Determine the [X, Y] coordinate at the center of the cell enclosing the given text.  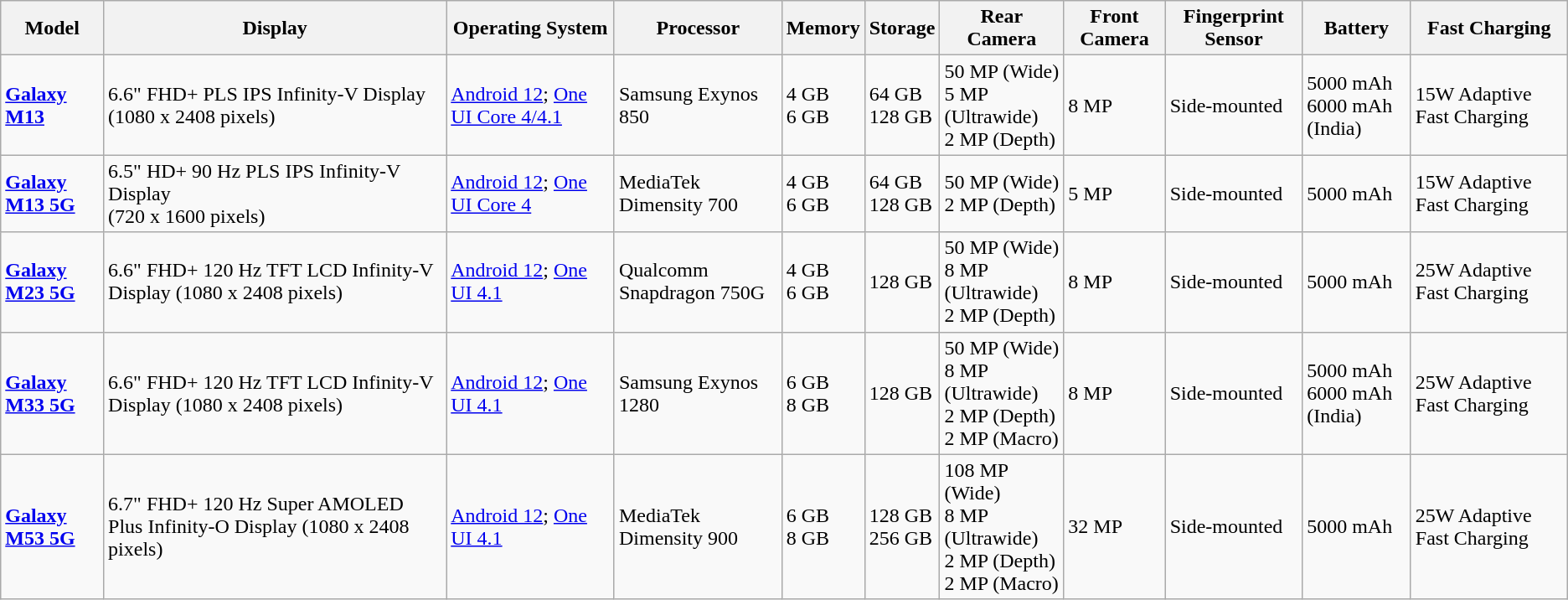
50 MP (Wide)2 MP (Depth) [1002, 194]
Memory [823, 28]
MediaTek Dimensity 700 [698, 194]
6.7" FHD+ 120 Hz Super AMOLED Plus Infinity-O Display (1080 x 2408 pixels) [275, 526]
128 GB256 GB [902, 526]
Processor [698, 28]
Operating System [531, 28]
Display [275, 28]
MediaTek Dimensity 900 [698, 526]
Samsung Exynos 850 [698, 106]
108 MP (Wide)8 MP (Ultrawide) 2 MP (Depth) 2 MP (Macro) [1002, 526]
Rear Camera [1002, 28]
Galaxy M13 5G [52, 194]
Samsung Exynos 1280 [698, 393]
5 MP [1114, 194]
Front Camera [1114, 28]
Galaxy M33 5G [52, 393]
50 MP (Wide)8 MP (Ultrawide) 2 MP (Depth) 2 MP (Macro) [1002, 393]
6.6" FHD+ PLS IPS Infinity-V Display(1080 x 2408 pixels) [275, 106]
Galaxy M23 5G [52, 282]
Galaxy M53 5G [52, 526]
Android 12; One UI Core 4 [531, 194]
Qualcomm Snapdragon 750G [698, 282]
Storage [902, 28]
Fingerprint Sensor [1233, 28]
Fast Charging [1489, 28]
Battery [1357, 28]
6.5" HD+ 90 Hz PLS IPS Infinity-V Display(720 x 1600 pixels) [275, 194]
Galaxy M13 [52, 106]
Model [52, 28]
50 MP (Wide)8 MP (Ultrawide) 2 MP (Depth) [1002, 282]
32 MP [1114, 526]
Android 12; One UI Core 4/4.1 [531, 106]
50 MP (Wide)5 MP (Ultrawide) 2 MP (Depth) [1002, 106]
